Output the (X, Y) coordinate of the center of the cell containing the given text.  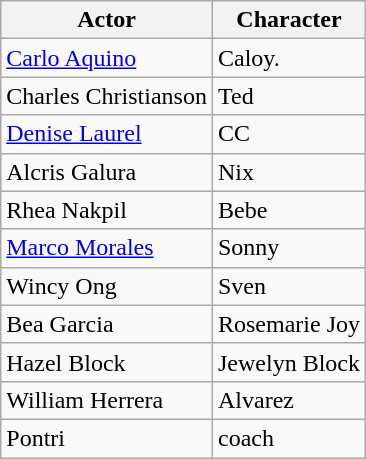
Bebe (288, 210)
CC (288, 134)
Denise Laurel (107, 134)
Alcris Galura (107, 172)
Carlo Aquino (107, 58)
Jewelyn Block (288, 362)
Actor (107, 20)
Caloy. (288, 58)
Sonny (288, 248)
Character (288, 20)
Bea Garcia (107, 324)
Pontri (107, 438)
Hazel Block (107, 362)
Wincy Ong (107, 286)
Charles Christianson (107, 96)
Marco Morales (107, 248)
Rosemarie Joy (288, 324)
Sven (288, 286)
coach (288, 438)
Rhea Nakpil (107, 210)
Ted (288, 96)
William Herrera (107, 400)
Alvarez (288, 400)
Nix (288, 172)
